Return the [X, Y] coordinate for the center point of the cell that contains the specified text.  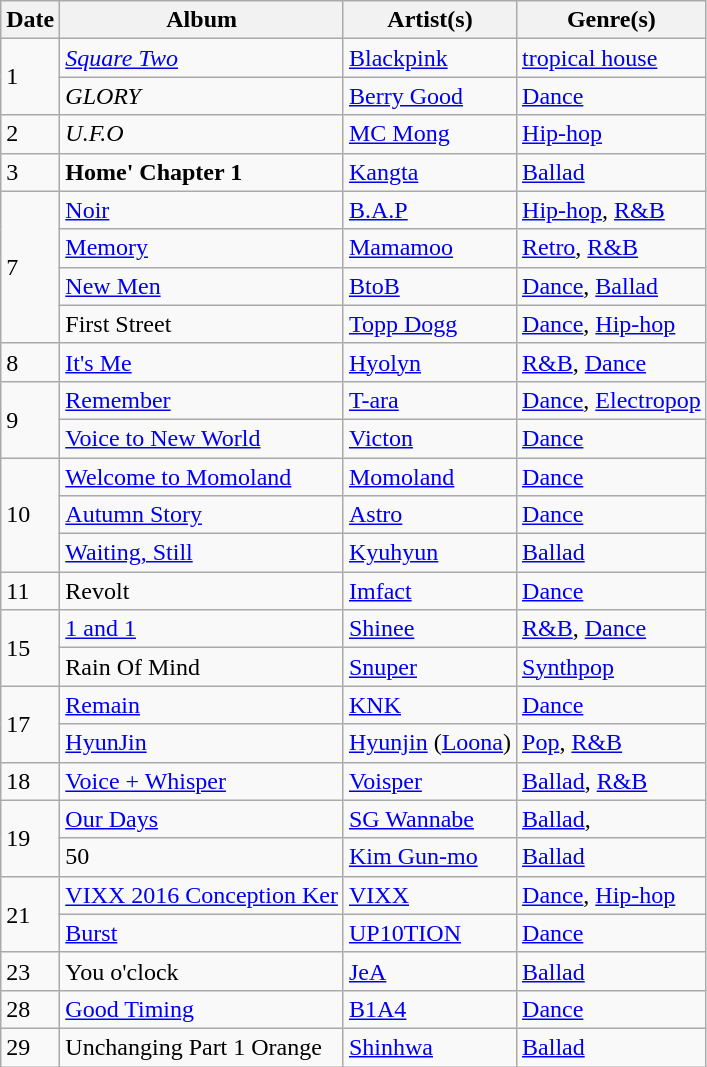
Kim Gun-mo [430, 857]
Shinee [430, 629]
New Men [202, 286]
MC Mong [430, 134]
Unchanging Part 1 Orange [202, 1047]
Home' Chapter 1 [202, 172]
Our Days [202, 819]
Date [30, 20]
Kyuhyun [430, 553]
Waiting, Still [202, 553]
Genre(s) [612, 20]
Noir [202, 210]
First Street [202, 324]
Berry Good [430, 96]
Good Timing [202, 1009]
Burst [202, 933]
2 [30, 134]
1 [30, 77]
It's Me [202, 362]
50 [202, 857]
11 [30, 591]
Remain [202, 705]
Synthpop [612, 667]
B.A.P [430, 210]
Memory [202, 248]
Astro [430, 515]
Dance, Ballad [612, 286]
Hip-hop, R&B [612, 210]
Ballad, R&B [612, 781]
Rain Of Mind [202, 667]
10 [30, 515]
Kangta [430, 172]
23 [30, 971]
Snuper [430, 667]
KNK [430, 705]
Hip-hop [612, 134]
21 [30, 914]
Welcome to Momoland [202, 477]
B1A4 [430, 1009]
HyunJin [202, 743]
8 [30, 362]
Album [202, 20]
Revolt [202, 591]
Victon [430, 438]
GLORY [202, 96]
Shinhwa [430, 1047]
Hyolyn [430, 362]
9 [30, 419]
Ballad, [612, 819]
17 [30, 724]
U.F.O [202, 134]
3 [30, 172]
Pop, R&B [612, 743]
Mamamoo [430, 248]
Voisper [430, 781]
Autumn Story [202, 515]
UP10TION [430, 933]
28 [30, 1009]
Hyunjin (Loona) [430, 743]
Topp Dogg [430, 324]
18 [30, 781]
1 and 1 [202, 629]
Remember [202, 400]
Imfact [430, 591]
VIXX 2016 Conception Ker [202, 895]
29 [30, 1047]
Square Two [202, 58]
VIXX [430, 895]
Momoland [430, 477]
Dance, Electropop [612, 400]
15 [30, 648]
Retro, R&B [612, 248]
19 [30, 838]
Blackpink [430, 58]
SG Wannabe [430, 819]
BtoB [430, 286]
Voice + Whisper [202, 781]
7 [30, 267]
JeA [430, 971]
Artist(s) [430, 20]
tropical house [612, 58]
Voice to New World [202, 438]
T-ara [430, 400]
You o'clock [202, 971]
